For the text-containing cell, return its midpoint in (x, y) coordinate format. 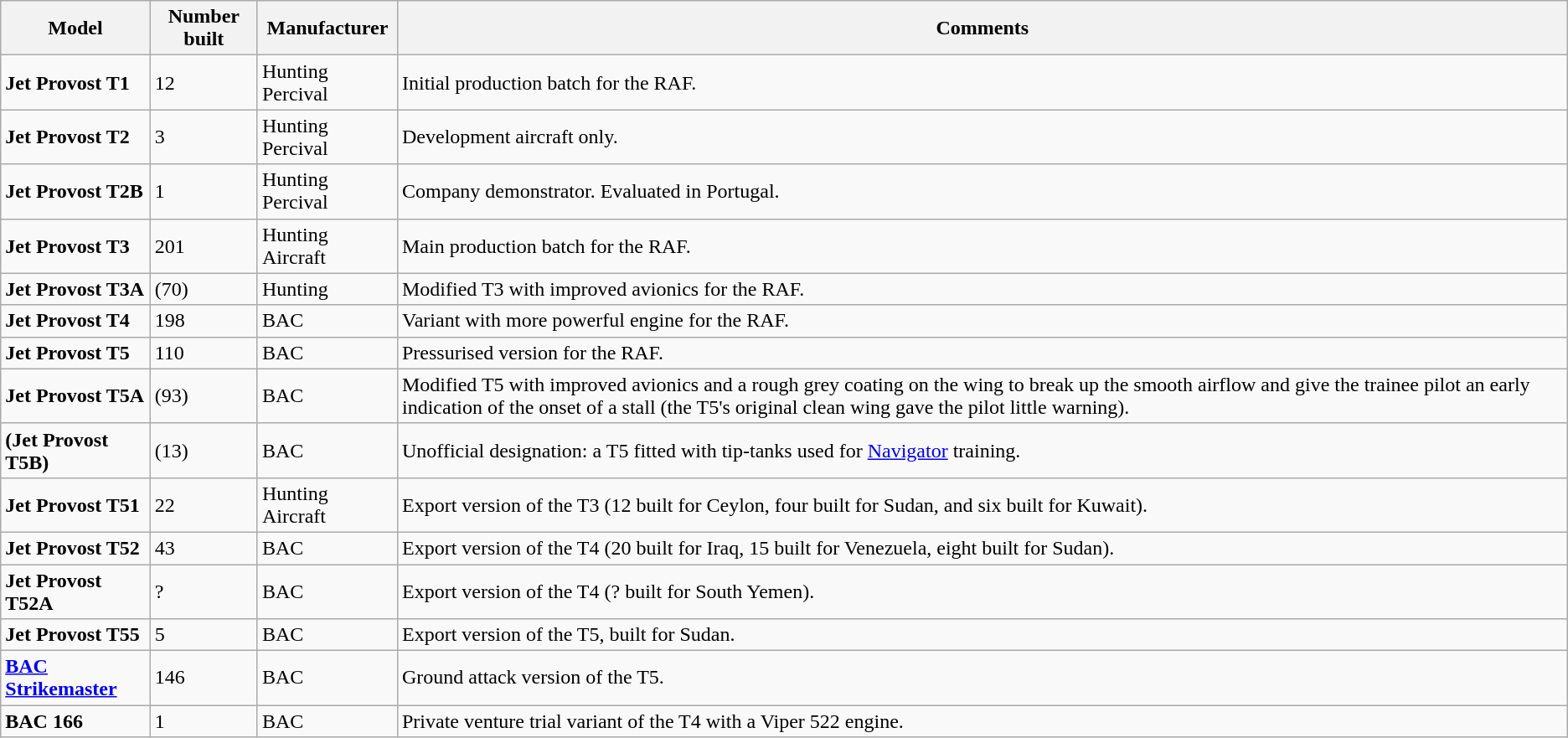
5 (204, 635)
Number built (204, 28)
Development aircraft only. (982, 137)
Main production batch for the RAF. (982, 246)
12 (204, 82)
Jet Provost T5A (75, 395)
Variant with more powerful engine for the RAF. (982, 321)
Private venture trial variant of the T4 with a Viper 522 engine. (982, 721)
Jet Provost T1 (75, 82)
Jet Provost T3 (75, 246)
Modified T3 with improved avionics for the RAF. (982, 289)
3 (204, 137)
Manufacturer (327, 28)
Jet Provost T52A (75, 591)
Hunting (327, 289)
Jet Provost T5 (75, 353)
Jet Provost T51 (75, 504)
(13) (204, 451)
(70) (204, 289)
Initial production batch for the RAF. (982, 82)
Model (75, 28)
Jet Provost T4 (75, 321)
BAC Strikemaster (75, 679)
Unofficial designation: a T5 fitted with tip-tanks used for Navigator training. (982, 451)
(Jet Provost T5B) (75, 451)
Export version of the T3 (12 built for Ceylon, four built for Sudan, and six built for Kuwait). (982, 504)
(93) (204, 395)
22 (204, 504)
? (204, 591)
198 (204, 321)
Pressurised version for the RAF. (982, 353)
110 (204, 353)
Jet Provost T2 (75, 137)
BAC 166 (75, 721)
Comments (982, 28)
Jet Provost T2B (75, 191)
Jet Provost T55 (75, 635)
Export version of the T4 (20 built for Iraq, 15 built for Venezuela, eight built for Sudan). (982, 548)
Company demonstrator. Evaluated in Portugal. (982, 191)
Export version of the T5, built for Sudan. (982, 635)
Jet Provost T52 (75, 548)
Export version of the T4 (? built for South Yemen). (982, 591)
146 (204, 679)
Jet Provost T3A (75, 289)
43 (204, 548)
Ground attack version of the T5. (982, 679)
201 (204, 246)
